Pinpoint the cell where the given text exists, returning its [x, y] midpoint coordinate. 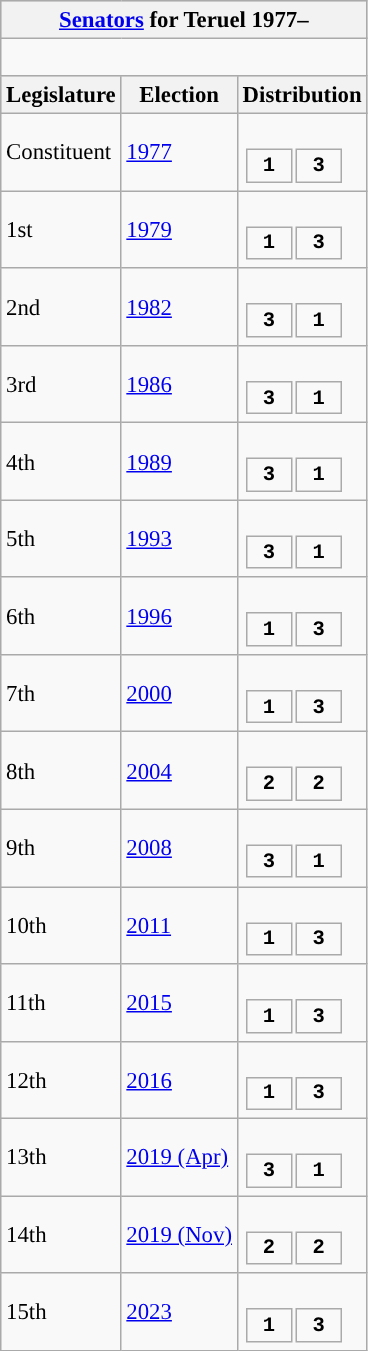
Constituent [61, 152]
7th [61, 694]
11th [61, 1002]
2019 (Nov) [179, 1234]
3rd [61, 384]
2016 [179, 1080]
6th [61, 616]
10th [61, 926]
8th [61, 770]
2023 [179, 1312]
2004 [179, 770]
2019 (Apr) [179, 1158]
Election [179, 95]
1979 [179, 230]
1993 [179, 538]
2011 [179, 926]
4th [61, 462]
15th [61, 1312]
2015 [179, 1002]
1977 [179, 152]
1986 [179, 384]
14th [61, 1234]
2nd [61, 306]
5th [61, 538]
13th [61, 1158]
Legislature [61, 95]
1989 [179, 462]
2008 [179, 848]
Senators for Teruel 1977– [184, 20]
1996 [179, 616]
2000 [179, 694]
1st [61, 230]
1982 [179, 306]
12th [61, 1080]
9th [61, 848]
Distribution [302, 95]
